Find where the given text appears and provide that cell's center as [x, y] coordinate. 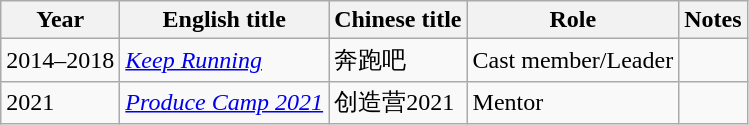
Produce Camp 2021 [224, 102]
Cast member/Leader [573, 60]
Keep Running [224, 60]
Mentor [573, 102]
Chinese title [398, 20]
Role [573, 20]
2014–2018 [60, 60]
English title [224, 20]
Year [60, 20]
创造营2021 [398, 102]
2021 [60, 102]
奔跑吧 [398, 60]
Notes [713, 20]
